Identify which cell holds the provided text, then report its (X, Y) central coordinate. 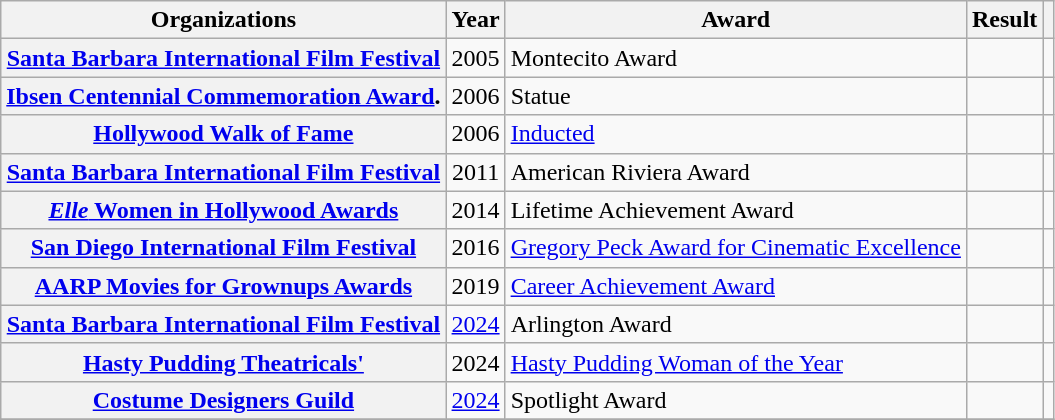
Gregory Peck Award for Cinematic Excellence (736, 248)
Lifetime Achievement Award (736, 210)
San Diego International Film Festival (224, 248)
Costume Designers Guild (224, 400)
AARP Movies for Grownups Awards (224, 286)
Ibsen Centennial Commemoration Award. (224, 96)
Organizations (224, 20)
Elle Women in Hollywood Awards (224, 210)
Career Achievement Award (736, 286)
Hasty Pudding Theatricals' (224, 362)
Montecito Award (736, 58)
Statue (736, 96)
2014 (476, 210)
Spotlight Award (736, 400)
Hollywood Walk of Fame (224, 134)
2005 (476, 58)
Arlington Award (736, 324)
Year (476, 20)
2011 (476, 172)
Hasty Pudding Woman of the Year (736, 362)
2019 (476, 286)
Inducted (736, 134)
2016 (476, 248)
Award (736, 20)
Result (1004, 20)
American Riviera Award (736, 172)
